Return the (x, y) coordinate for the center point of the cell that contains the specified text.  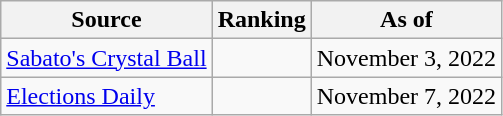
Sabato's Crystal Ball (106, 58)
Elections Daily (106, 96)
November 3, 2022 (406, 58)
Ranking (262, 20)
Source (106, 20)
As of (406, 20)
November 7, 2022 (406, 96)
